Provide the [x, y] coordinate of the cell's center where the given text is located.  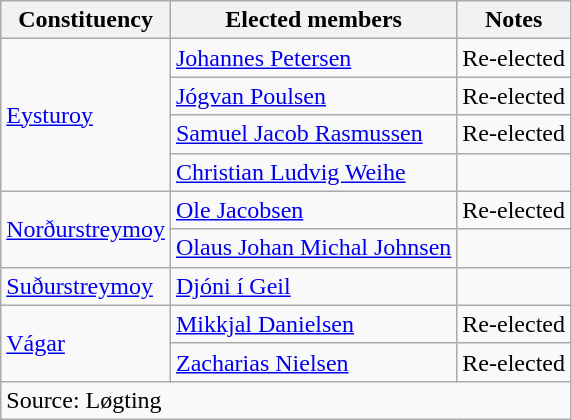
Samuel Jacob Rasmussen [313, 134]
Elected members [313, 20]
Zacharias Nielsen [313, 362]
Olaus Johan Michal Johnsen [313, 248]
Source: Løgting [286, 400]
Vágar [86, 343]
Djóni í Geil [313, 286]
Constituency [86, 20]
Suðurstreymoy [86, 286]
Christian Ludvig Weihe [313, 172]
Mikkjal Danielsen [313, 324]
Ole Jacobsen [313, 210]
Norðurstreymoy [86, 229]
Notes [514, 20]
Eysturoy [86, 115]
Johannes Petersen [313, 58]
Jógvan Poulsen [313, 96]
